Return the [X, Y] coordinate for the center point of the cell that contains the specified text.  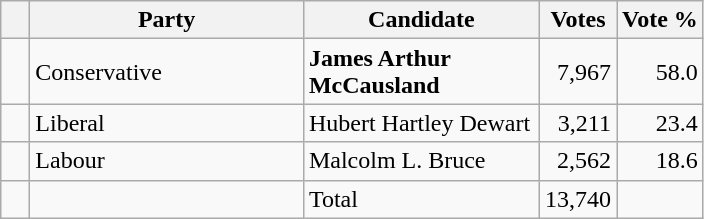
Candidate [421, 20]
Hubert Hartley Dewart [421, 123]
Conservative [167, 72]
18.6 [660, 161]
Total [421, 199]
Malcolm L. Bruce [421, 161]
58.0 [660, 72]
Vote % [660, 20]
23.4 [660, 123]
Labour [167, 161]
13,740 [578, 199]
Liberal [167, 123]
7,967 [578, 72]
3,211 [578, 123]
2,562 [578, 161]
Votes [578, 20]
Party [167, 20]
James Arthur McCausland [421, 72]
